Pinpoint the cell where the given text exists, returning its (x, y) midpoint coordinate. 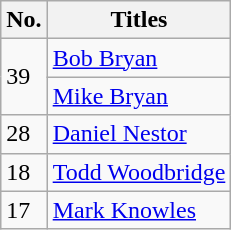
Bob Bryan (139, 58)
39 (24, 77)
No. (24, 20)
Titles (139, 20)
28 (24, 134)
Mark Knowles (139, 210)
Daniel Nestor (139, 134)
Mike Bryan (139, 96)
18 (24, 172)
Todd Woodbridge (139, 172)
17 (24, 210)
